Return the (X, Y) coordinate for the center point of the cell that contains the specified text.  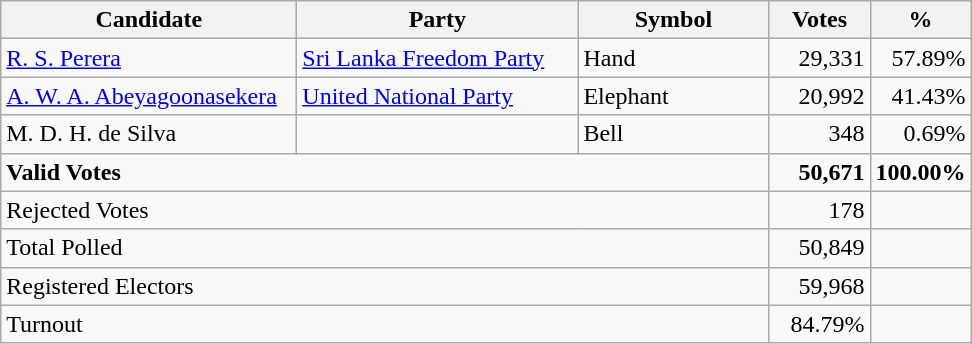
100.00% (920, 172)
Sri Lanka Freedom Party (438, 58)
Rejected Votes (385, 210)
% (920, 20)
29,331 (820, 58)
Symbol (674, 20)
Total Polled (385, 248)
Candidate (149, 20)
M. D. H. de Silva (149, 134)
178 (820, 210)
Valid Votes (385, 172)
A. W. A. Abeyagoonasekera (149, 96)
0.69% (920, 134)
50,671 (820, 172)
Turnout (385, 324)
Hand (674, 58)
Registered Electors (385, 286)
Bell (674, 134)
50,849 (820, 248)
20,992 (820, 96)
R. S. Perera (149, 58)
United National Party (438, 96)
84.79% (820, 324)
59,968 (820, 286)
Votes (820, 20)
41.43% (920, 96)
Elephant (674, 96)
348 (820, 134)
Party (438, 20)
57.89% (920, 58)
